Detect which cell encompasses the target text, then output its (x, y) center coordinate. 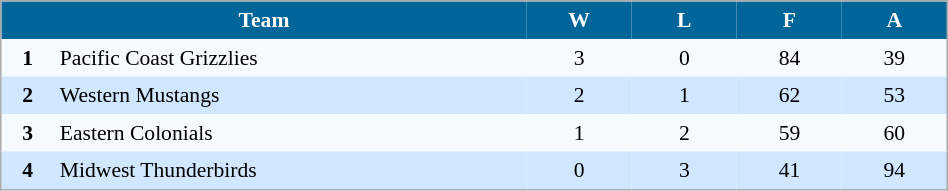
53 (894, 95)
Western Mustangs (290, 95)
60 (894, 133)
84 (790, 58)
Pacific Coast Grizzlies (290, 58)
41 (790, 171)
Eastern Colonials (290, 133)
Midwest Thunderbirds (290, 171)
39 (894, 58)
W (580, 20)
L (684, 20)
F (790, 20)
59 (790, 133)
A (894, 20)
94 (894, 171)
Team (264, 20)
4 (28, 171)
62 (790, 95)
